Search for the cell housing the specified text and yield its [X, Y] center coordinate. 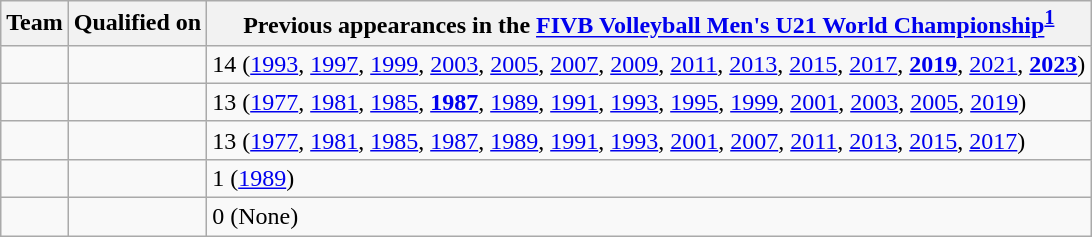
1 (1989) [649, 178]
Previous appearances in the FIVB Volleyball Men's U21 World Championship1 [649, 24]
13 (1977, 1981, 1985, 1987, 1989, 1991, 1993, 1995, 1999, 2001, 2003, 2005, 2019) [649, 102]
13 (1977, 1981, 1985, 1987, 1989, 1991, 1993, 2001, 2007, 2011, 2013, 2015, 2017) [649, 140]
0 (None) [649, 217]
Team [35, 24]
14 (1993, 1997, 1999, 2003, 2005, 2007, 2009, 2011, 2013, 2015, 2017, 2019, 2021, 2023) [649, 64]
Qualified on [137, 24]
